Capture the cell that displays the provided text and extract its (X, Y) central coordinate. 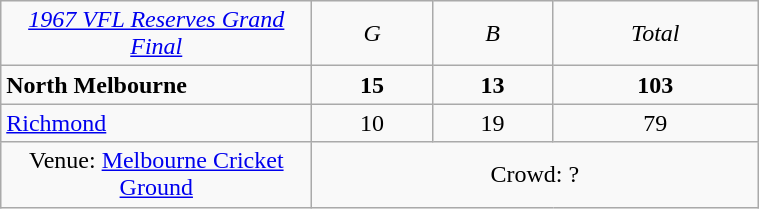
North Melbourne (156, 85)
13 (492, 85)
Richmond (156, 123)
G (372, 34)
B (492, 34)
Crowd: ? (535, 174)
10 (372, 123)
19 (492, 123)
15 (372, 85)
103 (656, 85)
1967 VFL Reserves Grand Final (156, 34)
Venue: Melbourne Cricket Ground (156, 174)
Total (656, 34)
79 (656, 123)
